Detect which cell encompasses the target text, then output its (x, y) center coordinate. 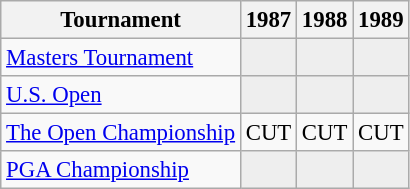
The Open Championship (121, 133)
1989 (381, 20)
1987 (268, 20)
Tournament (121, 20)
1988 (325, 20)
Masters Tournament (121, 58)
U.S. Open (121, 95)
PGA Championship (121, 170)
